Identify which cell holds the provided text, then report its (x, y) central coordinate. 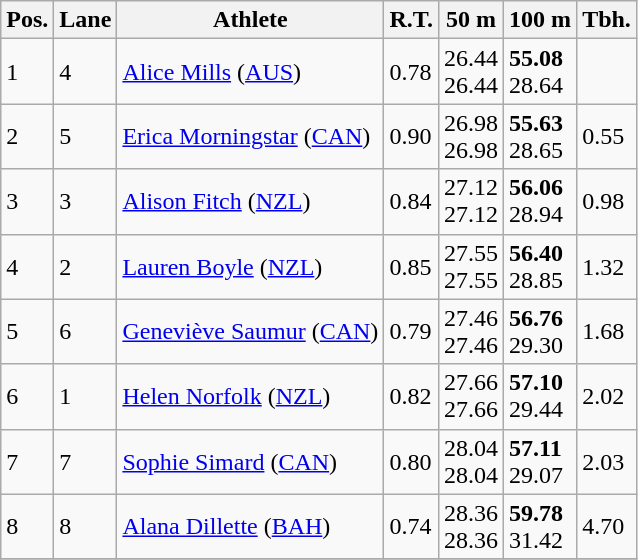
4.70 (607, 526)
Sophie Simard (CAN) (250, 462)
Alison Fitch (NZL) (250, 202)
57.1129.07 (540, 462)
Lane (86, 20)
57.1029.44 (540, 396)
0.90 (412, 136)
Lauren Boyle (NZL) (250, 266)
2.02 (607, 396)
27.5527.55 (472, 266)
0.74 (412, 526)
0.80 (412, 462)
28.3628.36 (472, 526)
1.68 (607, 332)
Pos. (28, 20)
56.4028.85 (540, 266)
56.7629.30 (540, 332)
55.6328.65 (540, 136)
27.1227.12 (472, 202)
28.0428.04 (472, 462)
55.0828.64 (540, 72)
27.4627.46 (472, 332)
0.84 (412, 202)
0.79 (412, 332)
26.4426.44 (472, 72)
59.7831.42 (540, 526)
Tbh. (607, 20)
Geneviève Saumur (CAN) (250, 332)
Erica Morningstar (CAN) (250, 136)
0.85 (412, 266)
1.32 (607, 266)
Helen Norfolk (NZL) (250, 396)
0.55 (607, 136)
50 m (472, 20)
0.78 (412, 72)
0.98 (607, 202)
R.T. (412, 20)
100 m (540, 20)
26.9826.98 (472, 136)
Athlete (250, 20)
27.6627.66 (472, 396)
2.03 (607, 462)
Alice Mills (AUS) (250, 72)
Alana Dillette (BAH) (250, 526)
0.82 (412, 396)
56.0628.94 (540, 202)
